Return [X, Y] of the center of cell containing provided text 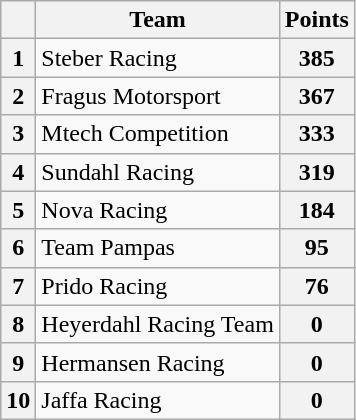
Fragus Motorsport [158, 96]
Steber Racing [158, 58]
3 [18, 134]
4 [18, 172]
Team Pampas [158, 248]
Team [158, 20]
Prido Racing [158, 286]
Jaffa Racing [158, 400]
Mtech Competition [158, 134]
2 [18, 96]
10 [18, 400]
367 [316, 96]
1 [18, 58]
5 [18, 210]
6 [18, 248]
333 [316, 134]
Points [316, 20]
385 [316, 58]
Nova Racing [158, 210]
9 [18, 362]
319 [316, 172]
76 [316, 286]
Hermansen Racing [158, 362]
Sundahl Racing [158, 172]
8 [18, 324]
7 [18, 286]
95 [316, 248]
Heyerdahl Racing Team [158, 324]
184 [316, 210]
